Search for the cell housing the specified text and yield its (X, Y) center coordinate. 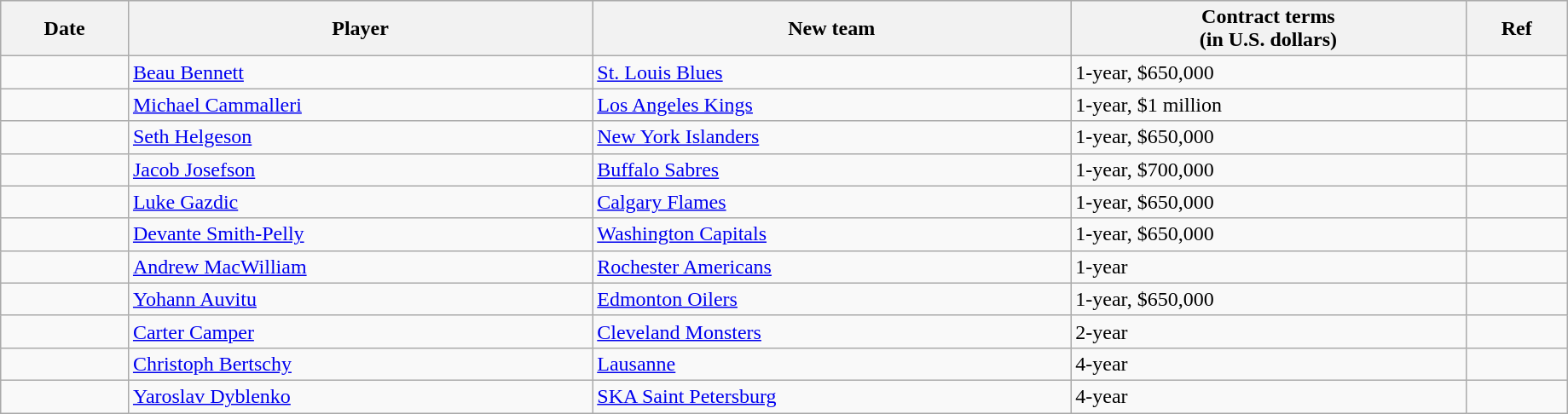
Luke Gazdic (360, 202)
Player (360, 29)
Contract terms(in U.S. dollars) (1269, 29)
Jacob Josefson (360, 170)
Yohann Auvitu (360, 299)
Buffalo Sabres (832, 170)
Cleveland Monsters (832, 331)
Washington Capitals (832, 234)
Devante Smith-Pelly (360, 234)
Lausanne (832, 364)
Yaroslav Dyblenko (360, 396)
1-year, $700,000 (1269, 170)
Andrew MacWilliam (360, 267)
Seth Helgeson (360, 137)
Beau Bennett (360, 72)
1-year, $1 million (1269, 105)
Calgary Flames (832, 202)
New team (832, 29)
Carter Camper (360, 331)
1-year (1269, 267)
Ref (1516, 29)
Michael Cammalleri (360, 105)
New York Islanders (832, 137)
Los Angeles Kings (832, 105)
SKA Saint Petersburg (832, 396)
Rochester Americans (832, 267)
2-year (1269, 331)
Christoph Bertschy (360, 364)
St. Louis Blues (832, 72)
Date (65, 29)
Edmonton Oilers (832, 299)
